From the cell containing the given text, extract its center point as (x, y) coordinate. 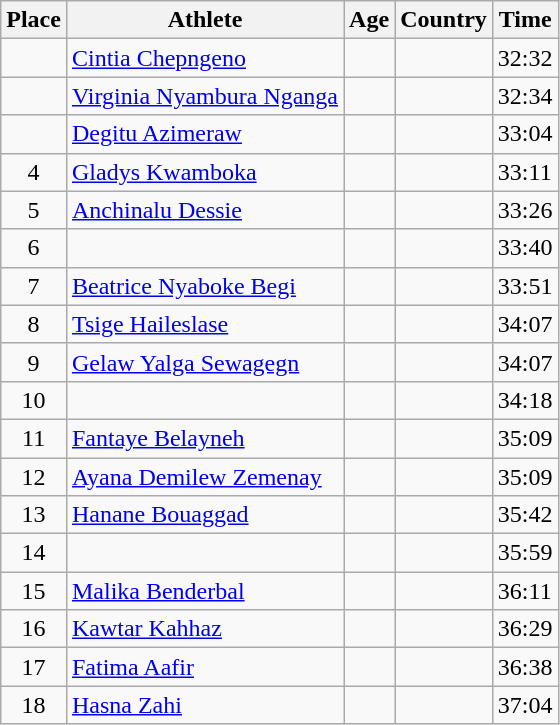
9 (34, 362)
Tsige Haileslase (204, 324)
32:34 (525, 96)
11 (34, 438)
6 (34, 248)
33:26 (525, 210)
32:32 (525, 58)
4 (34, 172)
Ayana Demilew Zemenay (204, 477)
33:40 (525, 248)
Hasna Zahi (204, 705)
16 (34, 629)
12 (34, 477)
36:11 (525, 591)
Cintia Chepngeno (204, 58)
Malika Benderbal (204, 591)
13 (34, 515)
Hanane Bouaggad (204, 515)
Fantaye Belayneh (204, 438)
Anchinalu Dessie (204, 210)
36:29 (525, 629)
33:11 (525, 172)
36:38 (525, 667)
Kawtar Kahhaz (204, 629)
Beatrice Nyaboke Begi (204, 286)
35:42 (525, 515)
37:04 (525, 705)
Time (525, 20)
Gelaw Yalga Sewagegn (204, 362)
Athlete (204, 20)
Country (444, 20)
33:04 (525, 134)
34:18 (525, 400)
10 (34, 400)
Place (34, 20)
7 (34, 286)
Age (370, 20)
33:51 (525, 286)
18 (34, 705)
Degitu Azimeraw (204, 134)
17 (34, 667)
Virginia Nyambura Nganga (204, 96)
8 (34, 324)
5 (34, 210)
15 (34, 591)
Fatima Aafir (204, 667)
14 (34, 553)
35:59 (525, 553)
Gladys Kwamboka (204, 172)
